From the cell containing the given text, extract its center point as (X, Y) coordinate. 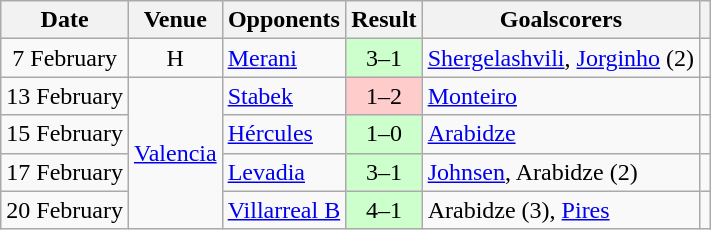
13 February (65, 96)
Merani (284, 58)
Arabidze (561, 134)
4–1 (384, 210)
Levadia (284, 172)
Villarreal B (284, 210)
Arabidze (3), Pires (561, 210)
1–0 (384, 134)
Hércules (284, 134)
Stabek (284, 96)
1–2 (384, 96)
H (175, 58)
Date (65, 20)
20 February (65, 210)
Monteiro (561, 96)
7 February (65, 58)
Result (384, 20)
Shergelashvili, Jorginho (2) (561, 58)
Venue (175, 20)
17 February (65, 172)
Valencia (175, 153)
Johnsen, Arabidze (2) (561, 172)
Goalscorers (561, 20)
15 February (65, 134)
Opponents (284, 20)
